Search for the cell housing the specified text and yield its (X, Y) center coordinate. 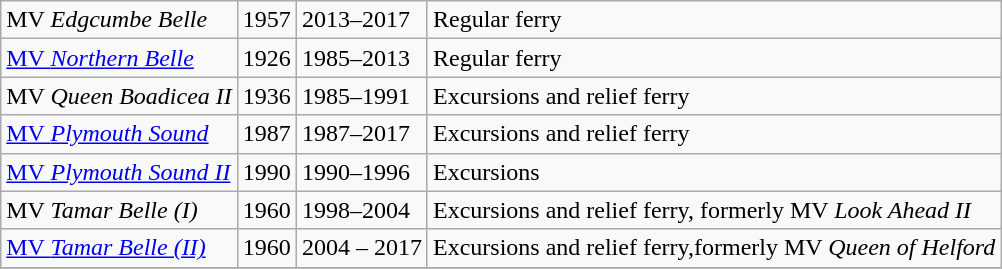
MV Plymouth Sound (120, 134)
2013–2017 (362, 20)
MV Queen Boadicea II (120, 96)
MV Plymouth Sound II (120, 172)
1998–2004 (362, 210)
Excursions and relief ferry, formerly MV Look Ahead II (714, 210)
1990 (266, 172)
1987 (266, 134)
1987–2017 (362, 134)
2004 – 2017 (362, 248)
MV Tamar Belle (II) (120, 248)
1985–2013 (362, 58)
MV Tamar Belle (I) (120, 210)
Excursions and relief ferry,formerly MV Queen of Helford (714, 248)
1936 (266, 96)
MV Edgcumbe Belle (120, 20)
1957 (266, 20)
1985–1991 (362, 96)
MV Northern Belle (120, 58)
1926 (266, 58)
1990–1996 (362, 172)
Excursions (714, 172)
